Scan for the cell matching the given text and deliver its [X, Y] coordinate at center. 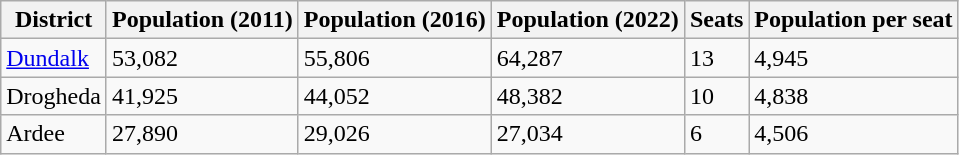
Seats [716, 20]
Ardee [54, 134]
Population (2022) [588, 20]
10 [716, 96]
27,034 [588, 134]
55,806 [394, 58]
Drogheda [54, 96]
27,890 [202, 134]
Population (2016) [394, 20]
Population per seat [854, 20]
4,506 [854, 134]
6 [716, 134]
Population (2011) [202, 20]
Dundalk [54, 58]
4,945 [854, 58]
48,382 [588, 96]
53,082 [202, 58]
29,026 [394, 134]
District [54, 20]
44,052 [394, 96]
41,925 [202, 96]
13 [716, 58]
64,287 [588, 58]
4,838 [854, 96]
